From the cell containing the given text, extract its center point as [X, Y] coordinate. 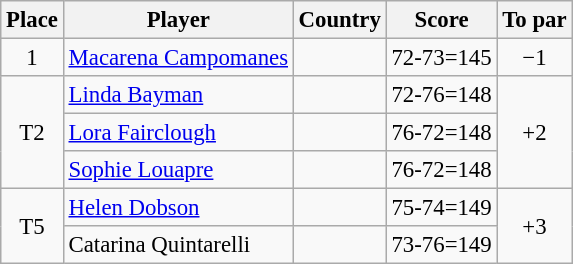
Macarena Campomanes [178, 58]
+2 [534, 132]
72-76=148 [442, 95]
Catarina Quintarelli [178, 245]
T5 [32, 226]
73-76=149 [442, 245]
75-74=149 [442, 208]
Lora Fairclough [178, 133]
Sophie Louapre [178, 170]
Helen Dobson [178, 208]
+3 [534, 226]
To par [534, 20]
72-73=145 [442, 58]
T2 [32, 132]
Score [442, 20]
Place [32, 20]
Player [178, 20]
Country [340, 20]
−1 [534, 58]
1 [32, 58]
Linda Bayman [178, 95]
